Pinpoint the cell where the given text exists, returning its (x, y) midpoint coordinate. 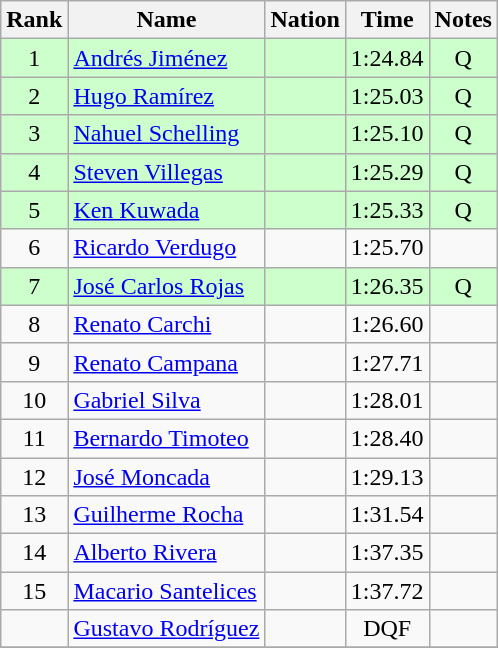
5 (34, 210)
4 (34, 172)
Nation (305, 20)
1:31.54 (387, 515)
Gabriel Silva (166, 400)
1:37.72 (387, 591)
1:25.03 (387, 96)
José Carlos Rojas (166, 286)
Alberto Rivera (166, 553)
1:25.10 (387, 134)
1:26.35 (387, 286)
1:29.13 (387, 477)
8 (34, 324)
Time (387, 20)
1:25.33 (387, 210)
Steven Villegas (166, 172)
Gustavo Rodríguez (166, 629)
Guilherme Rocha (166, 515)
1:24.84 (387, 58)
1:27.71 (387, 362)
Notes (463, 20)
1:37.35 (387, 553)
Ricardo Verdugo (166, 248)
Macario Santelices (166, 591)
13 (34, 515)
10 (34, 400)
1:26.60 (387, 324)
Rank (34, 20)
Bernardo Timoteo (166, 438)
11 (34, 438)
1:28.01 (387, 400)
1 (34, 58)
1:25.29 (387, 172)
6 (34, 248)
7 (34, 286)
José Moncada (166, 477)
Nahuel Schelling (166, 134)
Renato Campana (166, 362)
2 (34, 96)
14 (34, 553)
Name (166, 20)
1:25.70 (387, 248)
3 (34, 134)
1:28.40 (387, 438)
9 (34, 362)
DQF (387, 629)
Renato Carchi (166, 324)
15 (34, 591)
Andrés Jiménez (166, 58)
Hugo Ramírez (166, 96)
Ken Kuwada (166, 210)
12 (34, 477)
